Pinpoint the cell where the given text exists, returning its (x, y) midpoint coordinate. 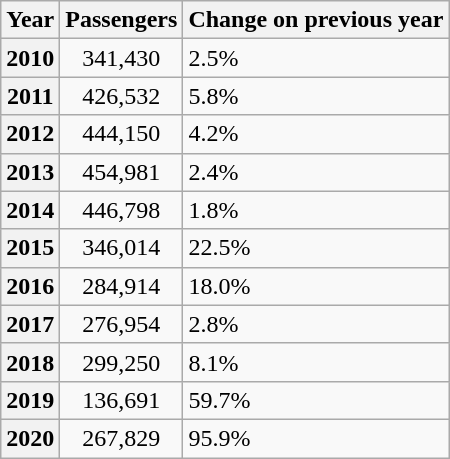
95.9% (316, 438)
2011 (30, 96)
426,532 (122, 96)
276,954 (122, 324)
346,014 (122, 248)
4.2% (316, 134)
341,430 (122, 58)
136,691 (122, 400)
2018 (30, 362)
2.5% (316, 58)
1.8% (316, 210)
2.8% (316, 324)
59.7% (316, 400)
299,250 (122, 362)
Year (30, 20)
454,981 (122, 172)
267,829 (122, 438)
Passengers (122, 20)
18.0% (316, 286)
444,150 (122, 134)
2015 (30, 248)
2013 (30, 172)
284,914 (122, 286)
2010 (30, 58)
2012 (30, 134)
8.1% (316, 362)
2016 (30, 286)
2.4% (316, 172)
5.8% (316, 96)
2019 (30, 400)
2017 (30, 324)
22.5% (316, 248)
Change on previous year (316, 20)
2020 (30, 438)
446,798 (122, 210)
2014 (30, 210)
